Detect which cell encompasses the target text, then output its (X, Y) center coordinate. 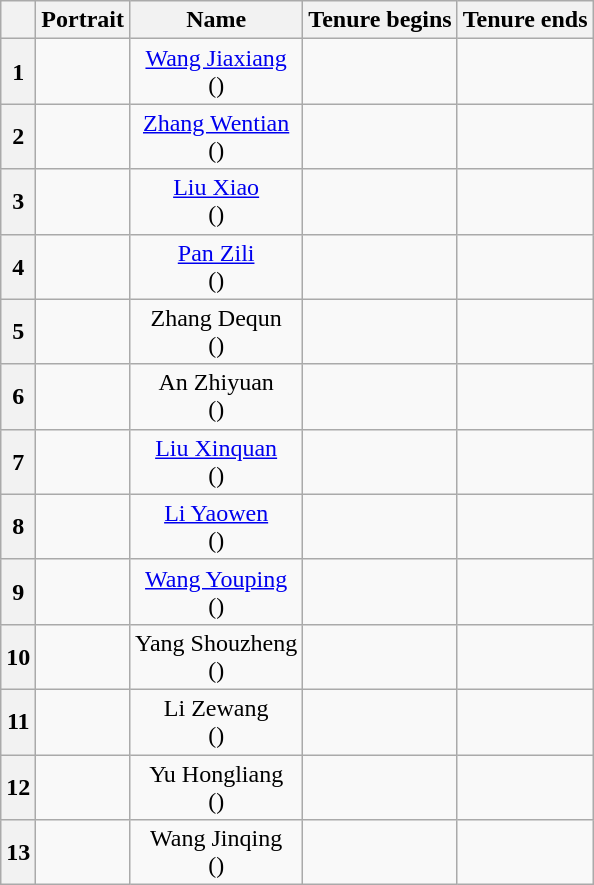
Wang Youping() (216, 592)
Yu Hongliang() (216, 786)
Liu Xinquan() (216, 462)
Portrait (83, 20)
1 (18, 72)
2 (18, 136)
7 (18, 462)
11 (18, 722)
12 (18, 786)
8 (18, 526)
13 (18, 852)
Tenure begins (380, 20)
An Zhiyuan() (216, 396)
6 (18, 396)
Pan Zili() (216, 266)
Zhang Dequn() (216, 332)
Wang Jiaxiang() (216, 72)
Yang Shouzheng() (216, 656)
Zhang Wentian() (216, 136)
10 (18, 656)
Li Yaowen() (216, 526)
4 (18, 266)
3 (18, 202)
Name (216, 20)
Li Zewang() (216, 722)
Wang Jinqing() (216, 852)
9 (18, 592)
5 (18, 332)
Tenure ends (525, 20)
Liu Xiao() (216, 202)
